Capture the cell that displays the provided text and extract its (x, y) central coordinate. 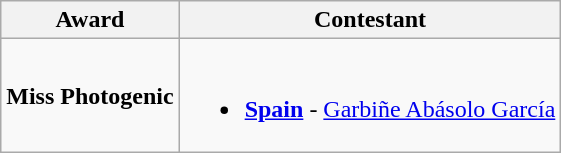
Award (90, 20)
Contestant (370, 20)
Spain - Garbiñe Abásolo García (370, 96)
Miss Photogenic (90, 96)
